Output the (x, y) coordinate of the center of the cell containing the given text.  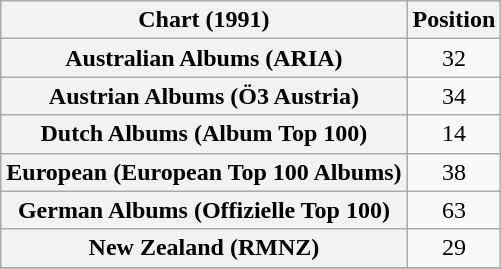
New Zealand (RMNZ) (204, 248)
German Albums (Offizielle Top 100) (204, 210)
Australian Albums (ARIA) (204, 58)
32 (454, 58)
Dutch Albums (Album Top 100) (204, 134)
29 (454, 248)
Chart (1991) (204, 20)
63 (454, 210)
European (European Top 100 Albums) (204, 172)
38 (454, 172)
34 (454, 96)
14 (454, 134)
Austrian Albums (Ö3 Austria) (204, 96)
Position (454, 20)
